Scan for the cell matching the given text and deliver its (X, Y) coordinate at center. 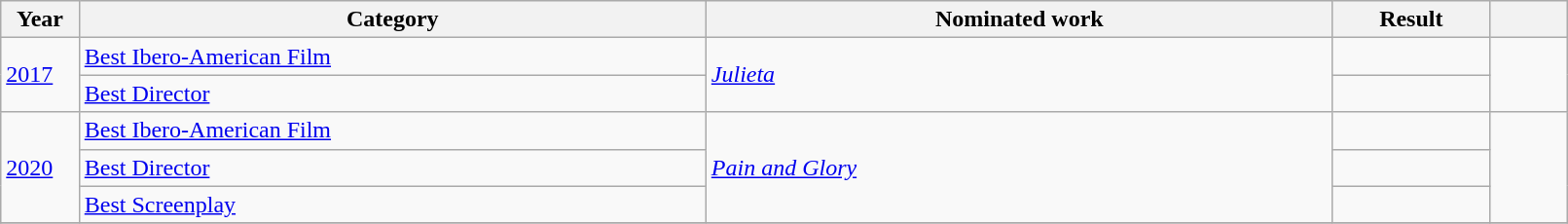
Julieta (1019, 75)
2020 (40, 168)
Best Screenplay (392, 205)
Year (40, 19)
Pain and Glory (1019, 168)
Category (392, 19)
2017 (40, 75)
Result (1411, 19)
Nominated work (1019, 19)
